For the text-containing cell, return its midpoint in [x, y] coordinate format. 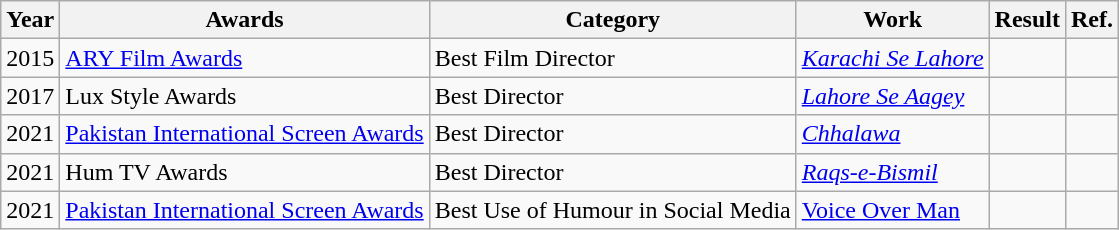
Lux Style Awards [244, 96]
2017 [30, 96]
Lahore Se Aagey [892, 96]
Year [30, 20]
Chhalawa [892, 134]
Ref. [1092, 20]
Voice Over Man [892, 210]
Awards [244, 20]
Result [1027, 20]
Hum TV Awards [244, 172]
Karachi Se Lahore [892, 58]
2015 [30, 58]
Raqs-e-Bismil [892, 172]
Best Use of Humour in Social Media [612, 210]
Work [892, 20]
Best Film Director [612, 58]
ARY Film Awards [244, 58]
Category [612, 20]
